Return (x, y) of the center of cell containing provided text 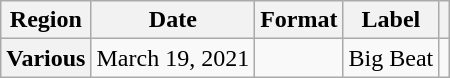
Region (46, 20)
March 19, 2021 (173, 58)
Various (46, 58)
Date (173, 20)
Label (391, 20)
Format (299, 20)
Big Beat (391, 58)
